Capture the cell that displays the provided text and extract its (X, Y) central coordinate. 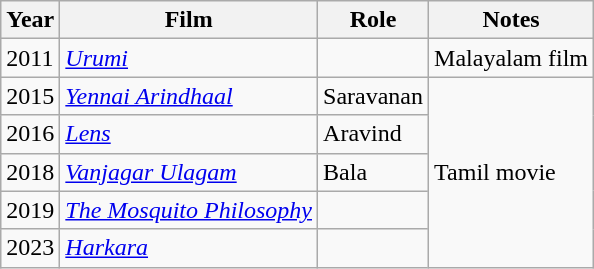
Saravanan (374, 96)
2011 (30, 58)
Harkara (189, 248)
2019 (30, 210)
Film (189, 20)
Bala (374, 172)
Lens (189, 134)
Tamil movie (512, 172)
The Mosquito Philosophy (189, 210)
Year (30, 20)
Notes (512, 20)
2015 (30, 96)
2018 (30, 172)
Malayalam film (512, 58)
Yennai Arindhaal (189, 96)
Urumi (189, 58)
Vanjagar Ulagam (189, 172)
2023 (30, 248)
2016 (30, 134)
Aravind (374, 134)
Role (374, 20)
